Determine the [x, y] coordinate at the center of the cell enclosing the given text.  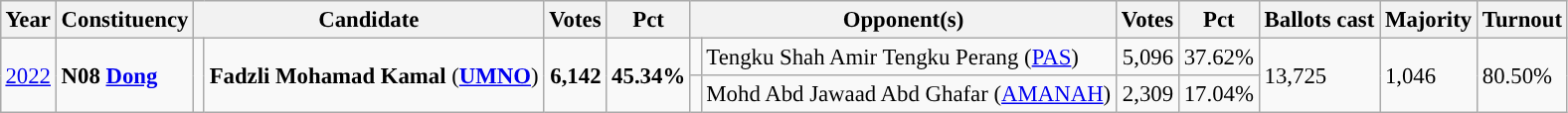
Opponent(s) [903, 20]
Tengku Shah Amir Tengku Perang (PAS) [909, 56]
Mohd Abd Jawaad Abd Ghafar (AMANAH) [909, 94]
37.62% [1219, 56]
2022 [28, 75]
Constituency [124, 20]
N08 Dong [124, 75]
2,309 [1147, 94]
5,096 [1147, 56]
Candidate [369, 20]
6,142 [575, 75]
45.34% [648, 75]
1,046 [1429, 75]
Turnout [1521, 20]
Majority [1429, 20]
17.04% [1219, 94]
Ballots cast [1318, 20]
80.50% [1521, 75]
Fadzli Mohamad Kamal (UMNO) [374, 75]
13,725 [1318, 75]
Year [28, 20]
